Capture the cell that displays the provided text and extract its [X, Y] central coordinate. 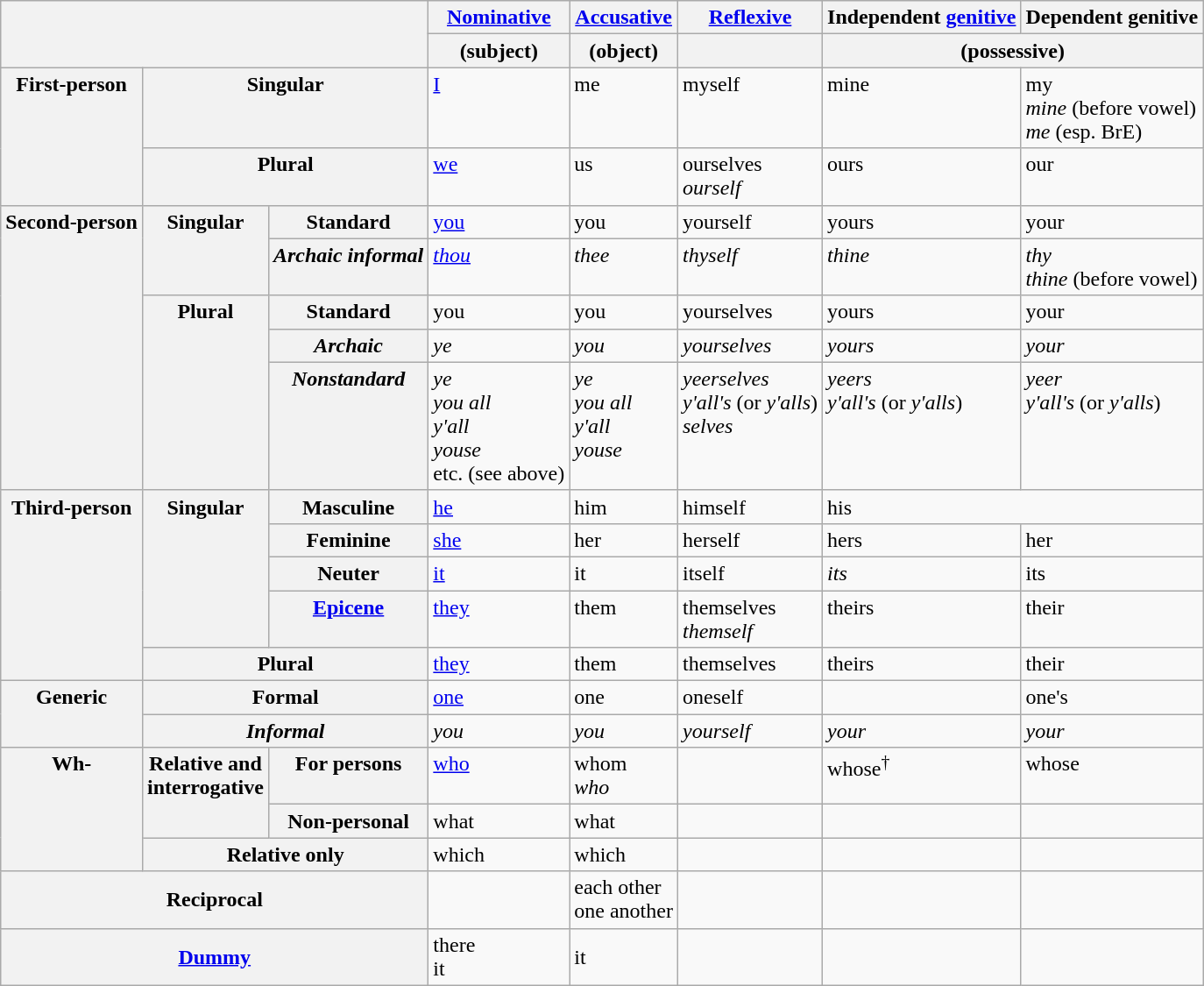
(subject) [499, 51]
yeerselvesy'all's (or y'alls)selves [750, 426]
himself [750, 507]
thereit [499, 957]
whomwho [624, 777]
Feminine [348, 540]
herself [750, 540]
I [499, 108]
us [624, 177]
Archaic informal [348, 266]
(object) [624, 51]
thou [499, 266]
ourselvesourself [750, 177]
Relative only [285, 855]
ye [499, 345]
who [499, 777]
Archaic [348, 345]
mymine (before vowel)me (esp. BrE) [1112, 108]
yeyou ally'allyouse [624, 426]
Third-person [72, 585]
Accusative [624, 18]
thythine (before vowel) [1112, 266]
yeersy'all's (or y'alls) [922, 426]
mine [922, 108]
myself [750, 108]
Second-person [72, 347]
yeyou ally'allyouseetc. (see above) [499, 426]
she [499, 540]
Neuter [348, 573]
whose [1112, 777]
hers [922, 540]
(possessive) [1013, 51]
Reflexive [750, 18]
Independent genitive [922, 18]
Dummy [215, 957]
thee [624, 266]
itself [750, 573]
Nominative [499, 18]
each otherone another [624, 899]
Relative andinterrogative [205, 792]
Formal [285, 698]
thine [922, 266]
our [1112, 177]
one's [1112, 698]
oneself [750, 698]
First-person [72, 137]
Informal [285, 731]
thyself [750, 266]
me [624, 108]
themselvesthemself [750, 619]
we [499, 177]
yeery'all's (or y'alls) [1112, 426]
his [1013, 507]
Epicene [348, 619]
Generic [72, 714]
Reciprocal [215, 899]
Nonstandard [348, 426]
Wh- [72, 810]
him [624, 507]
Dependent genitive [1112, 18]
themselves [750, 664]
he [499, 507]
Masculine [348, 507]
Non-personal [348, 821]
ours [922, 177]
whose† [922, 777]
For persons [348, 777]
